Output the (x, y) coordinate of the center of the cell containing the given text.  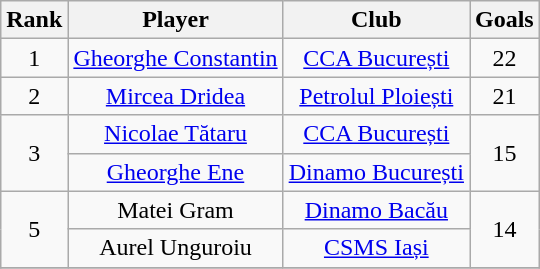
5 (34, 229)
Player (176, 20)
21 (505, 96)
Club (376, 20)
Gheorghe Constantin (176, 58)
14 (505, 229)
3 (34, 153)
Dinamo București (376, 172)
22 (505, 58)
1 (34, 58)
Rank (34, 20)
Matei Gram (176, 210)
Gheorghe Ene (176, 172)
Goals (505, 20)
15 (505, 153)
Nicolae Tătaru (176, 134)
Petrolul Ploiești (376, 96)
2 (34, 96)
Dinamo Bacău (376, 210)
CSMS Iași (376, 248)
Aurel Unguroiu (176, 248)
Mircea Dridea (176, 96)
